Capture the cell that displays the provided text and extract its (X, Y) central coordinate. 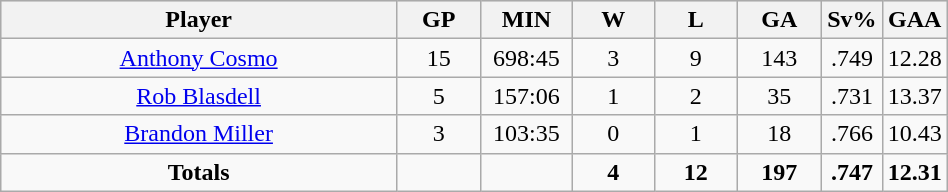
Anthony Cosmo (199, 58)
13.37 (914, 96)
10.43 (914, 134)
12.28 (914, 58)
197 (780, 172)
.731 (852, 96)
GAA (914, 20)
157:06 (526, 96)
143 (780, 58)
12 (695, 172)
698:45 (526, 58)
Rob Blasdell (199, 96)
15 (438, 58)
Totals (199, 172)
4 (613, 172)
.747 (852, 172)
.749 (852, 58)
L (695, 20)
2 (695, 96)
.766 (852, 134)
GA (780, 20)
5 (438, 96)
Player (199, 20)
35 (780, 96)
MIN (526, 20)
Brandon Miller (199, 134)
Sv% (852, 20)
103:35 (526, 134)
W (613, 20)
0 (613, 134)
12.31 (914, 172)
18 (780, 134)
9 (695, 58)
GP (438, 20)
